Locate the cell with the specified text and output its [x, y] center coordinate. 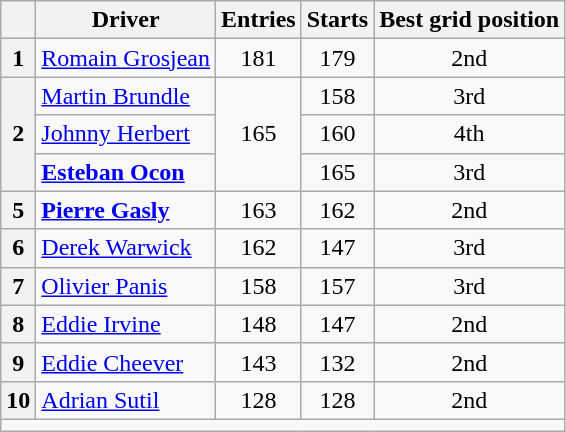
6 [18, 248]
Romain Grosjean [126, 58]
1 [18, 58]
Johnny Herbert [126, 134]
Pierre Gasly [126, 210]
Driver [126, 20]
4th [470, 134]
Eddie Cheever [126, 362]
160 [337, 134]
Esteban Ocon [126, 172]
179 [337, 58]
148 [259, 324]
132 [337, 362]
Best grid position [470, 20]
7 [18, 286]
10 [18, 400]
Entries [259, 20]
Derek Warwick [126, 248]
Olivier Panis [126, 286]
Eddie Irvine [126, 324]
143 [259, 362]
8 [18, 324]
2 [18, 134]
5 [18, 210]
163 [259, 210]
157 [337, 286]
Starts [337, 20]
Martin Brundle [126, 96]
9 [18, 362]
181 [259, 58]
Adrian Sutil [126, 400]
